Return (x, y) of the center of cell containing provided text 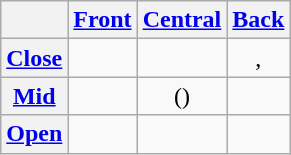
() (182, 96)
, (258, 58)
Open (34, 134)
Close (34, 58)
Front (102, 20)
Mid (34, 96)
Back (258, 20)
Central (182, 20)
